Scan for the cell matching the given text and deliver its (x, y) coordinate at center. 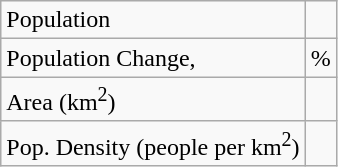
Pop. Density (people per km2) (153, 144)
Population Change, (153, 58)
Area (km2) (153, 100)
Population (153, 20)
% (320, 58)
